From the cell containing the given text, extract its center point as [x, y] coordinate. 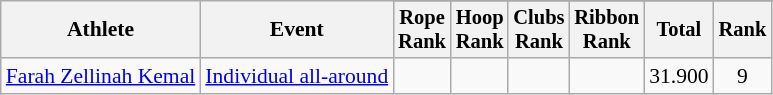
9 [743, 77]
RibbonRank [606, 30]
Event [296, 30]
Farah Zellinah Kemal [101, 77]
ClubsRank [538, 30]
HoopRank [480, 30]
Rank [743, 30]
31.900 [678, 77]
RopeRank [422, 30]
Athlete [101, 30]
Total [678, 30]
Individual all-around [296, 77]
